From the cell containing the given text, extract its center point as [X, Y] coordinate. 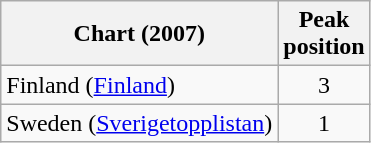
Finland (Finland) [140, 85]
Peakposition [324, 34]
Chart (2007) [140, 34]
Sweden (Sverigetopplistan) [140, 123]
1 [324, 123]
3 [324, 85]
